Capture the cell that displays the provided text and extract its (x, y) central coordinate. 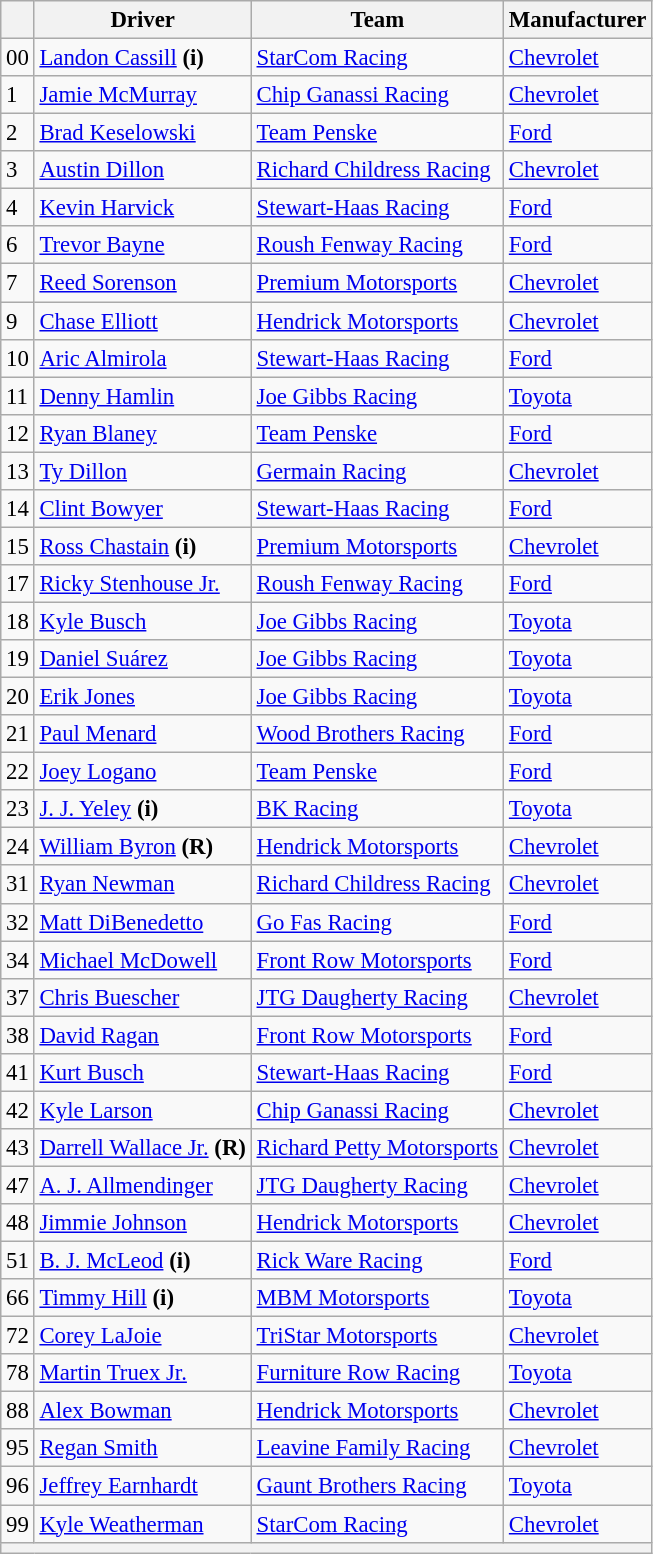
10 (18, 358)
47 (18, 1185)
Denny Hamlin (142, 396)
Kyle Busch (142, 621)
B. J. McLeod (i) (142, 1261)
J. J. Yeley (i) (142, 809)
12 (18, 433)
19 (18, 659)
Leavine Family Racing (377, 1449)
Martin Truex Jr. (142, 1373)
22 (18, 772)
Chris Buescher (142, 997)
A. J. Allmendinger (142, 1185)
00 (18, 58)
Kurt Busch (142, 1073)
Austin Dillon (142, 170)
21 (18, 734)
1 (18, 95)
18 (18, 621)
Kyle Larson (142, 1110)
Regan Smith (142, 1449)
Driver (142, 20)
William Byron (R) (142, 847)
95 (18, 1449)
24 (18, 847)
Kevin Harvick (142, 208)
Matt DiBenedetto (142, 922)
Furniture Row Racing (377, 1373)
Ricky Stenhouse Jr. (142, 584)
TriStar Motorsports (377, 1336)
Paul Menard (142, 734)
Wood Brothers Racing (377, 734)
Kyle Weatherman (142, 1524)
Rick Ware Racing (377, 1261)
Joey Logano (142, 772)
David Ragan (142, 1035)
Team (377, 20)
Chase Elliott (142, 321)
Ty Dillon (142, 471)
43 (18, 1148)
Daniel Suárez (142, 659)
Darrell Wallace Jr. (R) (142, 1148)
Richard Petty Motorsports (377, 1148)
48 (18, 1223)
Ryan Newman (142, 885)
Corey LaJoie (142, 1336)
9 (18, 321)
Ryan Blaney (142, 433)
11 (18, 396)
Germain Racing (377, 471)
20 (18, 697)
BK Racing (377, 809)
Erik Jones (142, 697)
3 (18, 170)
31 (18, 885)
Ross Chastain (i) (142, 546)
32 (18, 922)
42 (18, 1110)
Jamie McMurray (142, 95)
Gaunt Brothers Racing (377, 1486)
Timmy Hill (i) (142, 1298)
15 (18, 546)
7 (18, 283)
66 (18, 1298)
72 (18, 1336)
51 (18, 1261)
96 (18, 1486)
Landon Cassill (i) (142, 58)
Michael McDowell (142, 960)
Clint Bowyer (142, 509)
23 (18, 809)
38 (18, 1035)
Trevor Bayne (142, 245)
14 (18, 509)
6 (18, 245)
Jimmie Johnson (142, 1223)
34 (18, 960)
41 (18, 1073)
Go Fas Racing (377, 922)
99 (18, 1524)
88 (18, 1411)
Jeffrey Earnhardt (142, 1486)
Alex Bowman (142, 1411)
13 (18, 471)
17 (18, 584)
4 (18, 208)
MBM Motorsports (377, 1298)
2 (18, 133)
Brad Keselowski (142, 133)
Aric Almirola (142, 358)
37 (18, 997)
Manufacturer (578, 20)
Reed Sorenson (142, 283)
78 (18, 1373)
